Determine the (x, y) coordinate at the center of the cell enclosing the given text.  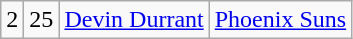
25 (42, 20)
Devin Durrant (134, 20)
2 (12, 20)
Phoenix Suns (280, 20)
